Capture the cell that displays the provided text and extract its (X, Y) central coordinate. 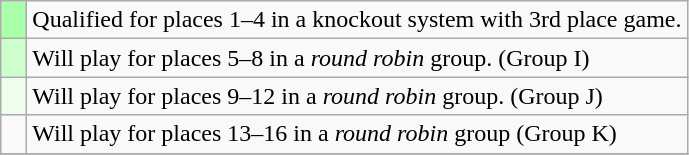
Will play for places 9–12 in a round robin group. (Group J) (357, 96)
Qualified for places 1–4 in a knockout system with 3rd place game. (357, 20)
Will play for places 5–8 in a round robin group. (Group I) (357, 58)
Will play for places 13–16 in a round robin group (Group K) (357, 134)
